Return [X, Y] of the center of cell containing provided text 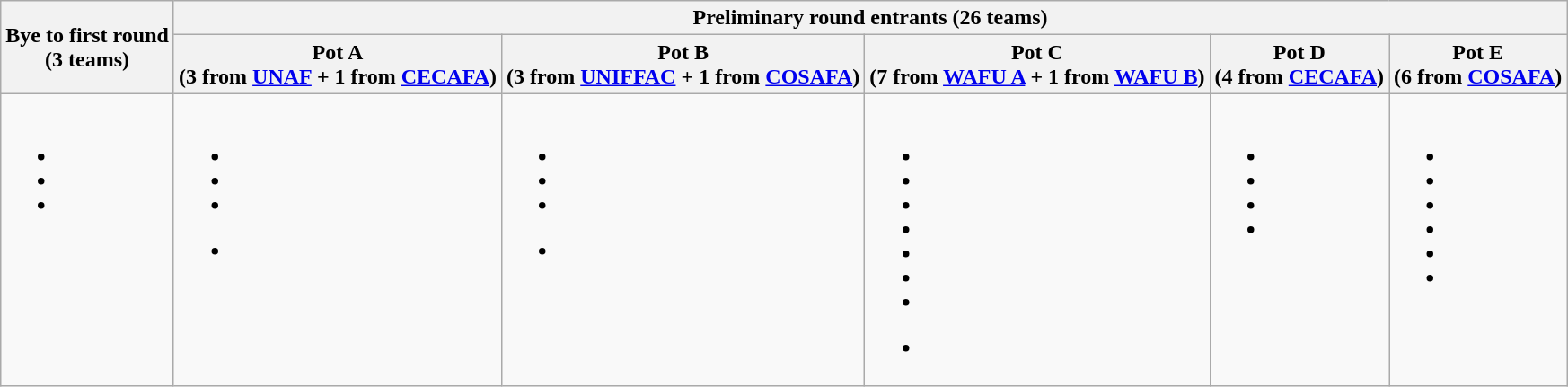
Preliminary round entrants (26 teams) [869, 18]
Pot B(3 from UNIFFAC + 1 from COSAFA) [683, 65]
Pot E(6 from COSAFA) [1478, 65]
Pot D(4 from CECAFA) [1299, 65]
Pot C(7 from WAFU A + 1 from WAFU B) [1037, 65]
Pot A(3 from UNAF + 1 from CECAFA) [338, 65]
Bye to first round(3 teams) [88, 47]
